Pinpoint the cell where the given text exists, returning its [X, Y] midpoint coordinate. 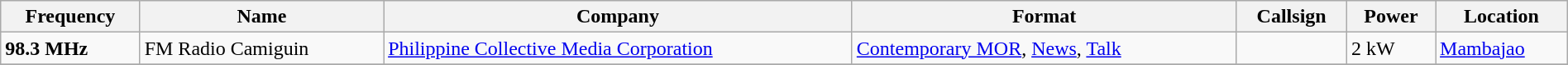
Mambajao [1502, 48]
Callsign [1292, 17]
Power [1391, 17]
Philippine Collective Media Corporation [619, 48]
Location [1502, 17]
Frequency [70, 17]
98.3 MHz [70, 48]
2 kW [1391, 48]
Name [261, 17]
FM Radio Camiguin [261, 48]
Format [1044, 17]
Company [619, 17]
Contemporary MOR, News, Talk [1044, 48]
